Identify which cell holds the provided text, then report its [X, Y] central coordinate. 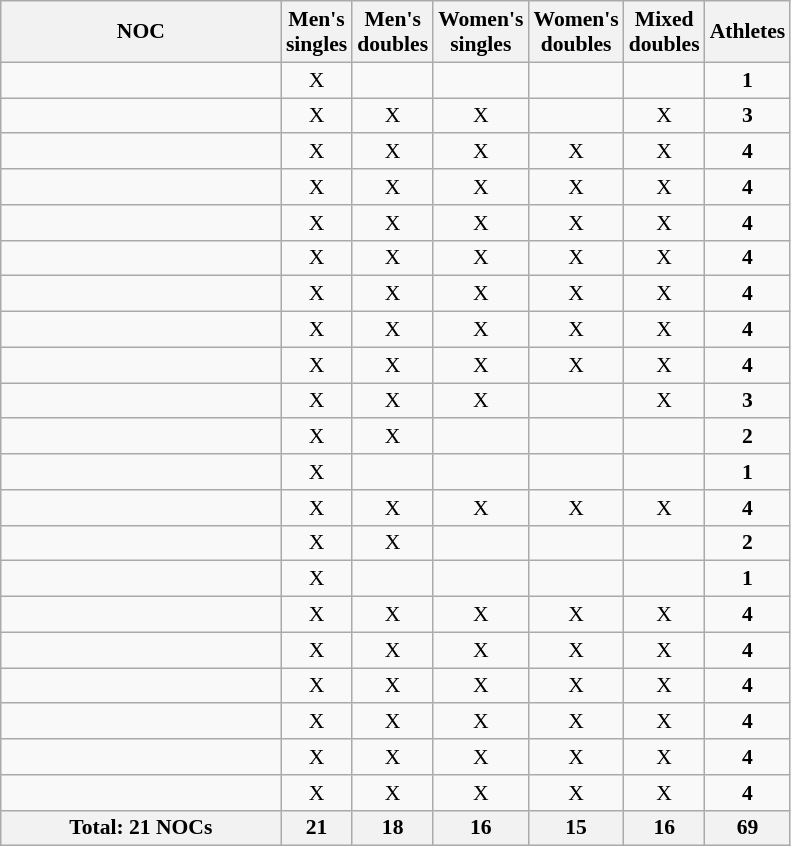
69 [748, 828]
Men'sdoubles [392, 32]
Total: 21 NOCs [141, 828]
Women'sdoubles [576, 32]
Athletes [748, 32]
Women'ssingles [480, 32]
NOC [141, 32]
Men'ssingles [316, 32]
21 [316, 828]
18 [392, 828]
15 [576, 828]
Mixeddoubles [664, 32]
